From the cell containing the given text, extract its center point as [x, y] coordinate. 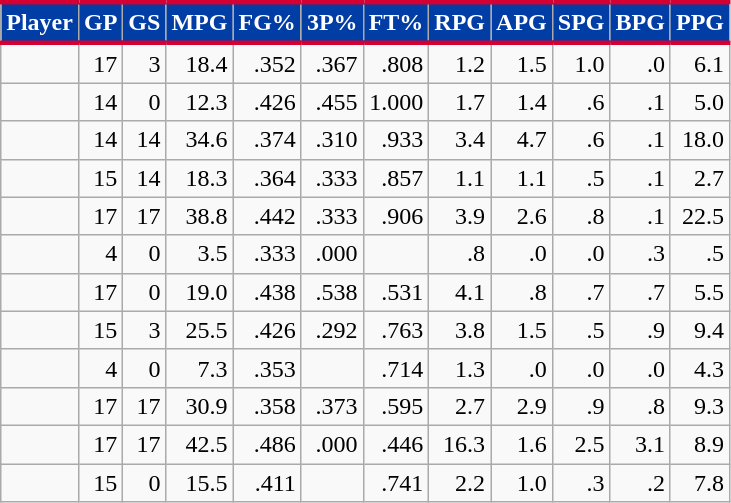
.438 [267, 292]
5.5 [700, 292]
APG [522, 22]
.808 [396, 63]
.353 [267, 368]
Player [40, 22]
4.7 [522, 140]
1.000 [396, 102]
18.4 [200, 63]
6.1 [700, 63]
.933 [396, 140]
4.3 [700, 368]
3.9 [460, 216]
3.1 [640, 444]
7.3 [200, 368]
9.4 [700, 330]
.292 [332, 330]
SPG [581, 22]
.352 [267, 63]
.714 [396, 368]
2.9 [522, 406]
.531 [396, 292]
18.0 [700, 140]
1.2 [460, 63]
3P% [332, 22]
3.5 [200, 254]
8.9 [700, 444]
.906 [396, 216]
.373 [332, 406]
4.1 [460, 292]
1.6 [522, 444]
.367 [332, 63]
1.7 [460, 102]
5.0 [700, 102]
FT% [396, 22]
34.6 [200, 140]
.486 [267, 444]
.411 [267, 483]
BPG [640, 22]
15.5 [200, 483]
38.8 [200, 216]
.358 [267, 406]
3.8 [460, 330]
PPG [700, 22]
2.2 [460, 483]
GS [144, 22]
22.5 [700, 216]
.442 [267, 216]
.595 [396, 406]
3.4 [460, 140]
.741 [396, 483]
.857 [396, 178]
MPG [200, 22]
30.9 [200, 406]
42.5 [200, 444]
2.6 [522, 216]
25.5 [200, 330]
.310 [332, 140]
.538 [332, 292]
RPG [460, 22]
18.3 [200, 178]
.374 [267, 140]
1.3 [460, 368]
.455 [332, 102]
16.3 [460, 444]
FG% [267, 22]
19.0 [200, 292]
12.3 [200, 102]
1.4 [522, 102]
.2 [640, 483]
2.5 [581, 444]
.364 [267, 178]
.763 [396, 330]
9.3 [700, 406]
7.8 [700, 483]
GP [100, 22]
.446 [396, 444]
